Determine the (x, y) coordinate at the center of the cell enclosing the given text.  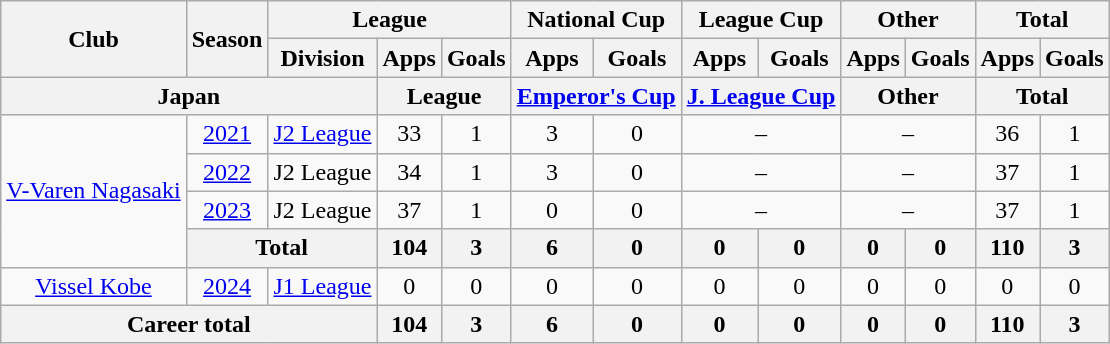
2021 (227, 134)
Club (94, 39)
Career total (189, 324)
36 (1007, 134)
Vissel Kobe (94, 286)
J. League Cup (761, 96)
Season (227, 39)
Emperor's Cup (596, 96)
34 (409, 172)
Japan (189, 96)
J1 League (322, 286)
National Cup (596, 20)
33 (409, 134)
V-Varen Nagasaki (94, 191)
Division (322, 58)
2024 (227, 286)
2022 (227, 172)
League Cup (761, 20)
2023 (227, 210)
